Locate the cell with the specified text and output its [x, y] center coordinate. 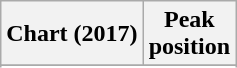
Chart (2017) [72, 34]
Peakposition [189, 34]
